Provide the (X, Y) coordinate of the cell's center where the given text is located.  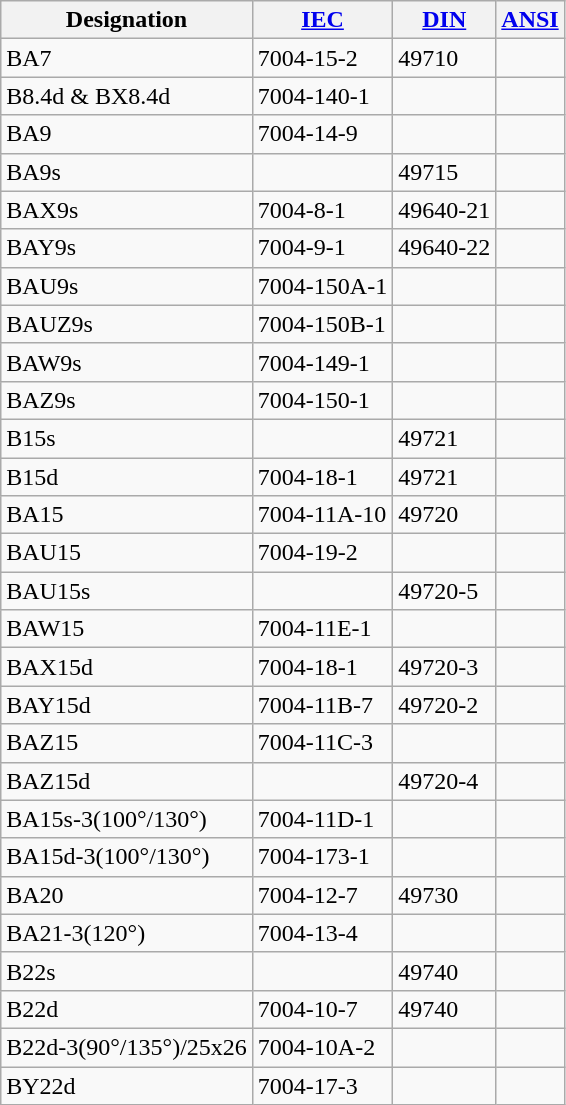
7004-11B-7 (322, 705)
BAY9s (127, 248)
7004-10A-2 (322, 1047)
DIN (444, 20)
BAU9s (127, 286)
ANSI (530, 20)
BY22d (127, 1085)
7004-12-7 (322, 895)
BAX15d (127, 667)
BAZ15d (127, 781)
49640-22 (444, 248)
49720 (444, 515)
7004-11E-1 (322, 629)
7004-10-7 (322, 1009)
BA9s (127, 172)
49720-5 (444, 591)
BAY15d (127, 705)
BA20 (127, 895)
7004-11A-10 (322, 515)
BA21-3(120°) (127, 933)
7004-150-1 (322, 400)
BAZ9s (127, 400)
7004-17-3 (322, 1085)
7004-149-1 (322, 362)
7004-11C-3 (322, 743)
49720-2 (444, 705)
B22d-3(90°/135°)/25x26 (127, 1047)
BAX9s (127, 210)
7004-13-4 (322, 933)
49720-3 (444, 667)
49720-4 (444, 781)
7004-11D-1 (322, 819)
49730 (444, 895)
IEC (322, 20)
BAU15 (127, 553)
BAW15 (127, 629)
B8.4d & BX8.4d (127, 96)
7004-15-2 (322, 58)
BAW9s (127, 362)
7004-140-1 (322, 96)
7004-19-2 (322, 553)
BAU15s (127, 591)
BAZ15 (127, 743)
BA15d-3(100°/130°) (127, 857)
B15s (127, 438)
B22d (127, 1009)
7004-9-1 (322, 248)
BA7 (127, 58)
B15d (127, 477)
BA15 (127, 515)
BA9 (127, 134)
7004-150A-1 (322, 286)
B22s (127, 971)
49640-21 (444, 210)
49710 (444, 58)
BA15s-3(100°/130°) (127, 819)
49715 (444, 172)
7004-150B-1 (322, 324)
7004-173-1 (322, 857)
Designation (127, 20)
7004-8-1 (322, 210)
BAUZ9s (127, 324)
7004-14-9 (322, 134)
